Find where the given text appears and provide that cell's center as [x, y] coordinate. 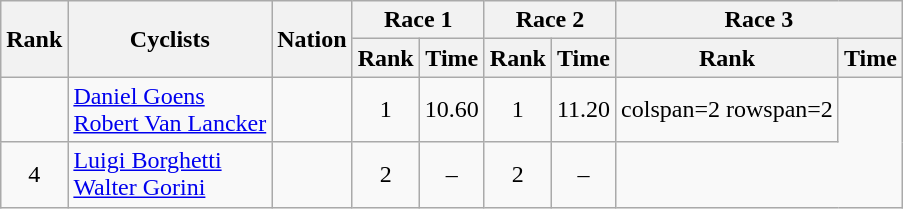
10.60 [452, 110]
Race 2 [550, 20]
4 [34, 174]
Nation [312, 39]
Race 3 [760, 20]
Race 1 [418, 20]
11.20 [583, 110]
Daniel GoensRobert Van Lancker [170, 110]
Luigi BorghettiWalter Gorini [170, 174]
colspan=2 rowspan=2 [728, 110]
Cyclists [170, 39]
